Pinpoint the cell where the given text exists, returning its [x, y] midpoint coordinate. 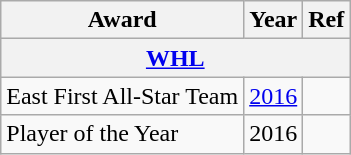
Ref [326, 20]
East First All-Star Team [122, 96]
Year [274, 20]
Award [122, 20]
Player of the Year [122, 134]
WHL [176, 58]
